Return the [x, y] coordinate for the center point of the cell that contains the specified text.  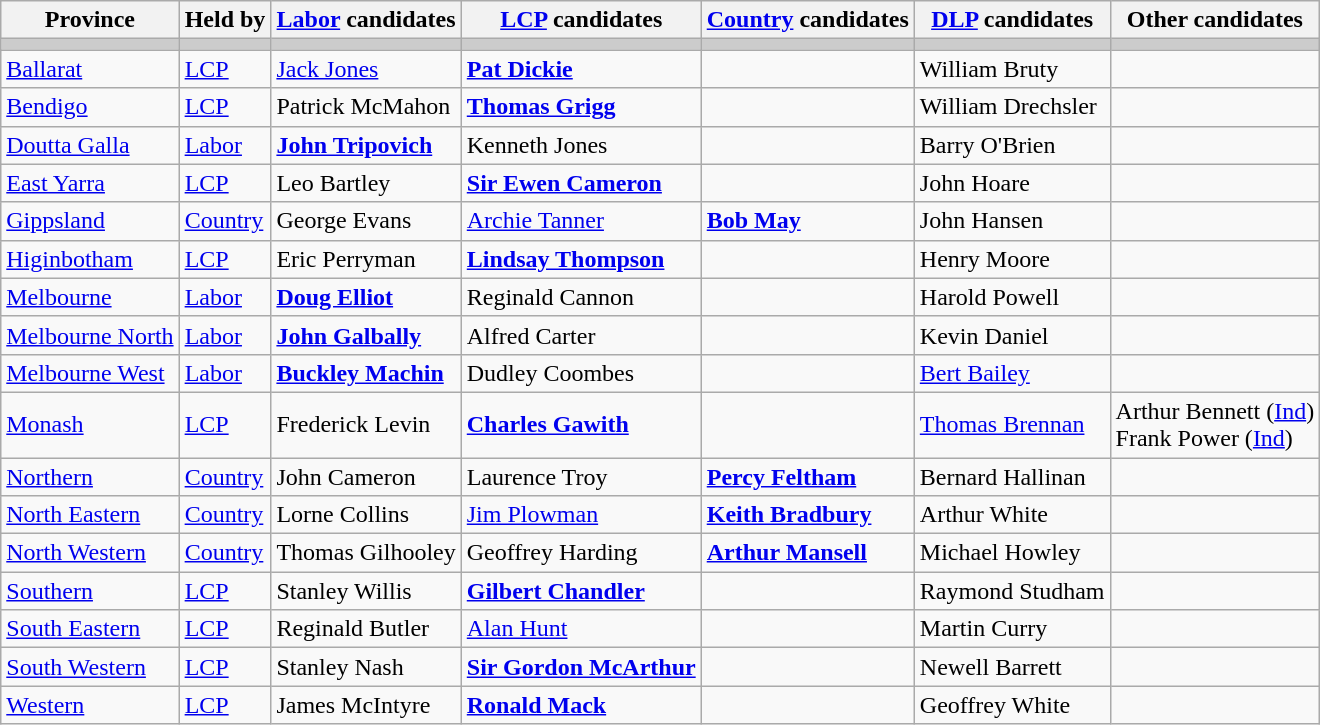
Jim Plowman [581, 515]
Harold Powell [1012, 297]
Ronald Mack [581, 705]
Bendigo [90, 107]
Melbourne North [90, 335]
Bob May [808, 221]
North Eastern [90, 515]
John Tripovich [366, 145]
Bert Bailey [1012, 373]
Province [90, 20]
Kenneth Jones [581, 145]
Labor candidates [366, 20]
Western [90, 705]
John Hansen [1012, 221]
Geoffrey Harding [581, 553]
Southern [90, 591]
Sir Ewen Cameron [581, 183]
John Hoare [1012, 183]
Lorne Collins [366, 515]
Reginald Butler [366, 629]
Patrick McMahon [366, 107]
Raymond Studham [1012, 591]
North Western [90, 553]
George Evans [366, 221]
Alan Hunt [581, 629]
DLP candidates [1012, 20]
William Bruty [1012, 69]
Monash [90, 424]
Henry Moore [1012, 259]
Laurence Troy [581, 477]
Doutta Galla [90, 145]
Jack Jones [366, 69]
Northern [90, 477]
Melbourne [90, 297]
Frederick Levin [366, 424]
South Eastern [90, 629]
Barry O'Brien [1012, 145]
John Galbally [366, 335]
LCP candidates [581, 20]
Arthur White [1012, 515]
Stanley Willis [366, 591]
Newell Barrett [1012, 667]
Geoffrey White [1012, 705]
Martin Curry [1012, 629]
Held by [225, 20]
Archie Tanner [581, 221]
Eric Perryman [366, 259]
Bernard Hallinan [1012, 477]
Pat Dickie [581, 69]
Lindsay Thompson [581, 259]
Arthur Mansell [808, 553]
James McIntyre [366, 705]
Stanley Nash [366, 667]
Charles Gawith [581, 424]
Thomas Gilhooley [366, 553]
Thomas Grigg [581, 107]
Ballarat [90, 69]
Reginald Cannon [581, 297]
Keith Bradbury [808, 515]
South Western [90, 667]
Buckley Machin [366, 373]
Sir Gordon McArthur [581, 667]
Gilbert Chandler [581, 591]
John Cameron [366, 477]
Percy Feltham [808, 477]
Doug Elliot [366, 297]
Kevin Daniel [1012, 335]
Michael Howley [1012, 553]
Leo Bartley [366, 183]
Melbourne West [90, 373]
East Yarra [90, 183]
Arthur Bennett (Ind) Frank Power (Ind) [1215, 424]
Alfred Carter [581, 335]
Dudley Coombes [581, 373]
Gippsland [90, 221]
Country candidates [808, 20]
William Drechsler [1012, 107]
Thomas Brennan [1012, 424]
Higinbotham [90, 259]
Other candidates [1215, 20]
